Find where the given text appears and provide that cell's center as (X, Y) coordinate. 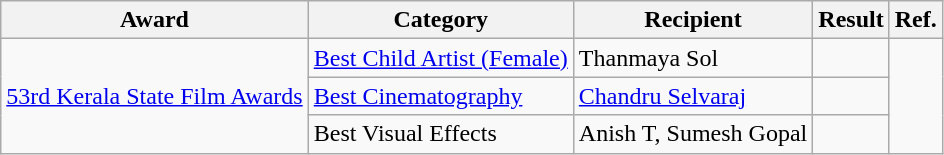
Chandru Selvaraj (693, 96)
Category (440, 20)
Recipient (693, 20)
Award (154, 20)
Ref. (916, 20)
Best Child Artist (Female) (440, 58)
Best Visual Effects (440, 134)
53rd Kerala State Film Awards (154, 96)
Anish T, Sumesh Gopal (693, 134)
Result (851, 20)
Best Cinematography (440, 96)
Thanmaya Sol (693, 58)
